Search for the cell housing the specified text and yield its (x, y) center coordinate. 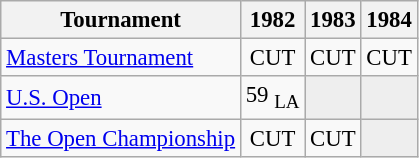
1983 (333, 20)
1984 (389, 20)
U.S. Open (121, 98)
The Open Championship (121, 139)
1982 (272, 20)
Masters Tournament (121, 58)
59 LA (272, 98)
Tournament (121, 20)
